Extract the [x, y] coordinate from the center of the cell holding the provided text.  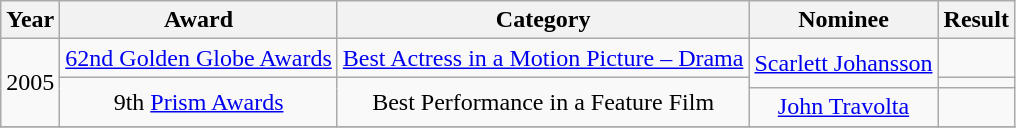
9th Prism Awards [199, 102]
2005 [30, 82]
Best Actress in a Motion Picture – Drama [543, 58]
Year [30, 20]
John Travolta [844, 107]
Result [976, 20]
Nominee [844, 20]
62nd Golden Globe Awards [199, 58]
Award [199, 20]
Category [543, 20]
Scarlett Johansson [844, 64]
Best Performance in a Feature Film [543, 102]
